Identify which cell holds the provided text, then report its [x, y] central coordinate. 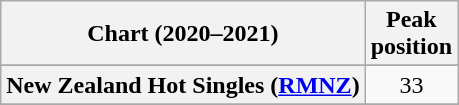
Peakposition [411, 34]
New Zealand Hot Singles (RMNZ) [183, 85]
Chart (2020–2021) [183, 34]
33 [411, 85]
